Find where the given text appears and provide that cell's center as [x, y] coordinate. 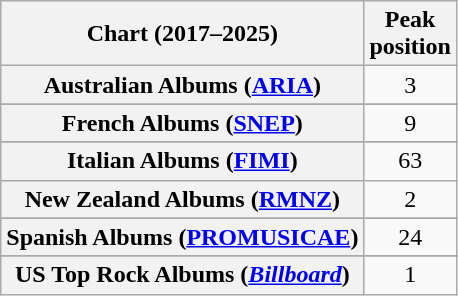
1 [410, 275]
Peakposition [410, 34]
French Albums (SNEP) [182, 123]
Italian Albums (FIMI) [182, 161]
3 [410, 85]
9 [410, 123]
Chart (2017–2025) [182, 34]
Spanish Albums (PROMUSICAE) [182, 237]
US Top Rock Albums (Billboard) [182, 275]
63 [410, 161]
New Zealand Albums (RMNZ) [182, 199]
24 [410, 237]
Australian Albums (ARIA) [182, 85]
2 [410, 199]
